Locate the cell with the specified text and output its [x, y] center coordinate. 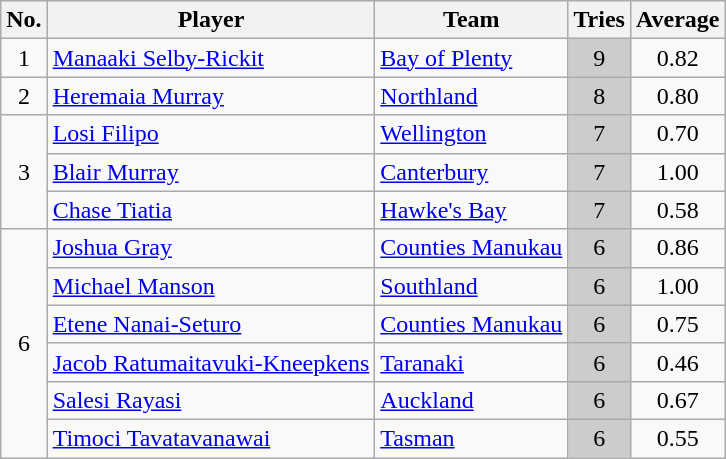
Joshua Gray [211, 248]
Michael Manson [211, 286]
Salesi Rayasi [211, 400]
9 [600, 58]
Wellington [472, 134]
Southland [472, 286]
Player [211, 20]
Team [472, 20]
0.55 [678, 438]
Hawke's Bay [472, 210]
Tries [600, 20]
0.58 [678, 210]
Average [678, 20]
8 [600, 96]
Losi Filipo [211, 134]
No. [24, 20]
Auckland [472, 400]
Northland [472, 96]
1 [24, 58]
0.46 [678, 362]
Taranaki [472, 362]
0.86 [678, 248]
Canterbury [472, 172]
Manaaki Selby-Rickit [211, 58]
3 [24, 172]
Timoci Tavatavanawai [211, 438]
Bay of Plenty [472, 58]
0.70 [678, 134]
2 [24, 96]
0.67 [678, 400]
Jacob Ratumaitavuki-Kneepkens [211, 362]
0.80 [678, 96]
Chase Tiatia [211, 210]
Etene Nanai-Seturo [211, 324]
Heremaia Murray [211, 96]
Blair Murray [211, 172]
0.75 [678, 324]
0.82 [678, 58]
Tasman [472, 438]
